Search for the cell housing the specified text and yield its (X, Y) center coordinate. 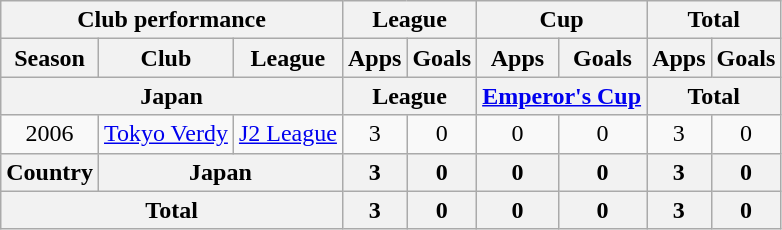
2006 (50, 134)
Emperor's Cup (562, 96)
Club performance (172, 20)
Club (166, 58)
Country (50, 172)
Cup (562, 20)
Tokyo Verdy (166, 134)
J2 League (288, 134)
Season (50, 58)
